Return [X, Y] of the center of cell containing provided text 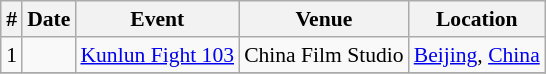
Event [157, 19]
Kunlun Fight 103 [157, 55]
# [12, 19]
Location [477, 19]
1 [12, 55]
Beijing, China [477, 55]
Date [48, 19]
China Film Studio [324, 55]
Venue [324, 19]
